Find where the given text appears and provide that cell's center as [X, Y] coordinate. 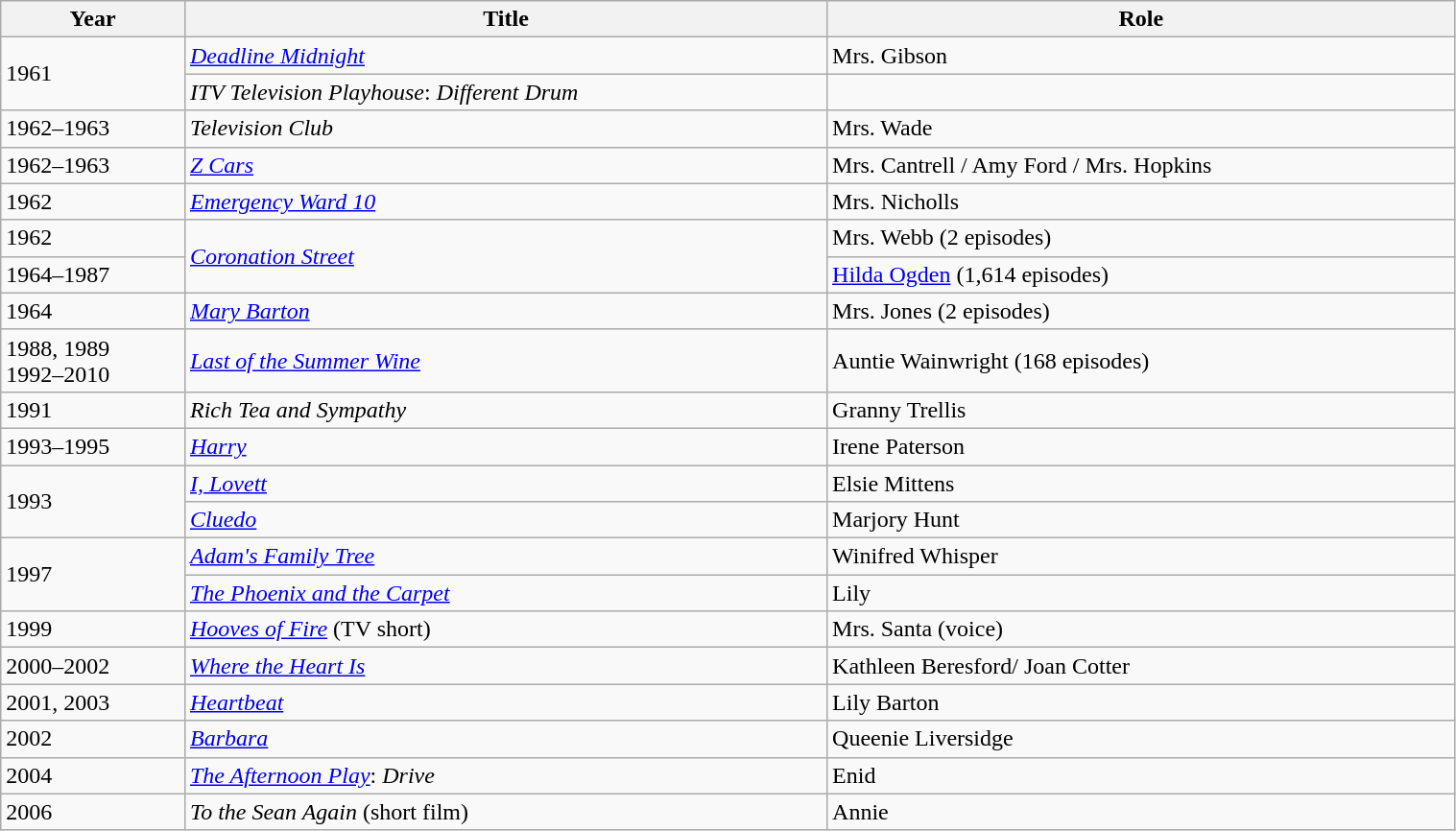
Elsie Mittens [1141, 483]
1991 [93, 410]
Lily Barton [1141, 702]
Auntie Wainwright (168 episodes) [1141, 361]
To the Sean Again (short film) [505, 812]
Mrs. Santa (voice) [1141, 629]
Hooves of Fire (TV short) [505, 629]
Rich Tea and Sympathy [505, 410]
ITV Television Playhouse: Different Drum [505, 92]
Year [93, 19]
Hilda Ogden (1,614 episodes) [1141, 274]
Irene Paterson [1141, 446]
Heartbeat [505, 702]
Kathleen Beresford/ Joan Cotter [1141, 666]
The Afternoon Play: Drive [505, 775]
Queenie Liversidge [1141, 739]
Mrs. Wade [1141, 129]
2000–2002 [93, 666]
Last of the Summer Wine [505, 361]
Winifred Whisper [1141, 557]
1988, 19891992–2010 [93, 361]
Mrs. Jones (2 episodes) [1141, 311]
Annie [1141, 812]
Enid [1141, 775]
Lily [1141, 593]
1993–1995 [93, 446]
2001, 2003 [93, 702]
Television Club [505, 129]
Mrs. Nicholls [1141, 202]
1993 [93, 501]
Mrs. Gibson [1141, 56]
Emergency Ward 10 [505, 202]
1964–1987 [93, 274]
Granny Trellis [1141, 410]
Mary Barton [505, 311]
Harry [505, 446]
Title [505, 19]
Barbara [505, 739]
Adam's Family Tree [505, 557]
Where the Heart Is [505, 666]
2006 [93, 812]
2004 [93, 775]
1964 [93, 311]
Marjory Hunt [1141, 520]
Z Cars [505, 165]
1997 [93, 575]
1961 [93, 74]
Mrs. Cantrell / Amy Ford / Mrs. Hopkins [1141, 165]
1999 [93, 629]
Cluedo [505, 520]
2002 [93, 739]
Role [1141, 19]
I, Lovett [505, 483]
Coronation Street [505, 256]
Mrs. Webb (2 episodes) [1141, 238]
The Phoenix and the Carpet [505, 593]
Deadline Midnight [505, 56]
